Return [X, Y] of the center of cell containing provided text 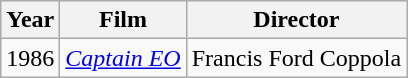
1986 [30, 58]
Director [296, 20]
Francis Ford Coppola [296, 58]
Captain EO [123, 58]
Film [123, 20]
Year [30, 20]
